Provide the [X, Y] coordinate of the cell's center where the given text is located.  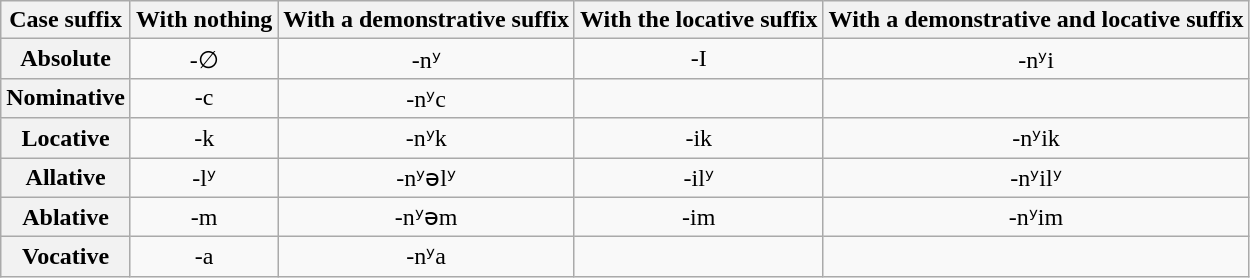
-lʸ [204, 178]
-nʸilʸ [1036, 178]
-nʸim [1036, 217]
-a [204, 257]
-m [204, 217]
-nʸa [426, 257]
-ilʸ [698, 178]
-nʸk [426, 138]
-im [698, 217]
-ik [698, 138]
With the locative suffix [698, 20]
-nʸǝm [426, 217]
-k [204, 138]
-nʸc [426, 98]
-nʸ [426, 59]
Absolute [66, 59]
-nʸǝlʸ [426, 178]
Allative [66, 178]
Locative [66, 138]
-I [698, 59]
With a demonstrative suffix [426, 20]
Ablative [66, 217]
With a demonstrative and locative suffix [1036, 20]
With nothing [204, 20]
-∅ [204, 59]
Vocative [66, 257]
Nominative [66, 98]
-c [204, 98]
-nʸik [1036, 138]
Case suffix [66, 20]
-nʸi [1036, 59]
